Find where the given text appears and provide that cell's center as [X, Y] coordinate. 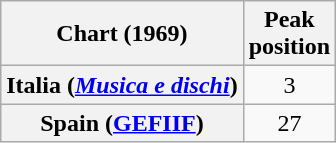
Chart (1969) [122, 34]
27 [289, 123]
3 [289, 85]
Peakposition [289, 34]
Spain (GEFIIF) [122, 123]
Italia (Musica e dischi) [122, 85]
